Return the (x, y) coordinate for the center point of the cell that contains the specified text.  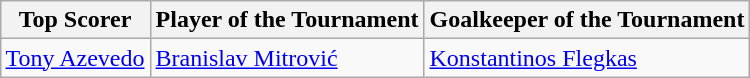
Top Scorer (75, 20)
Branislav Mitrović (287, 58)
Goalkeeper of the Tournament (587, 20)
Player of the Tournament (287, 20)
Konstantinos Flegkas (587, 58)
Tony Azevedo (75, 58)
